From the cell containing the given text, extract its center point as [X, Y] coordinate. 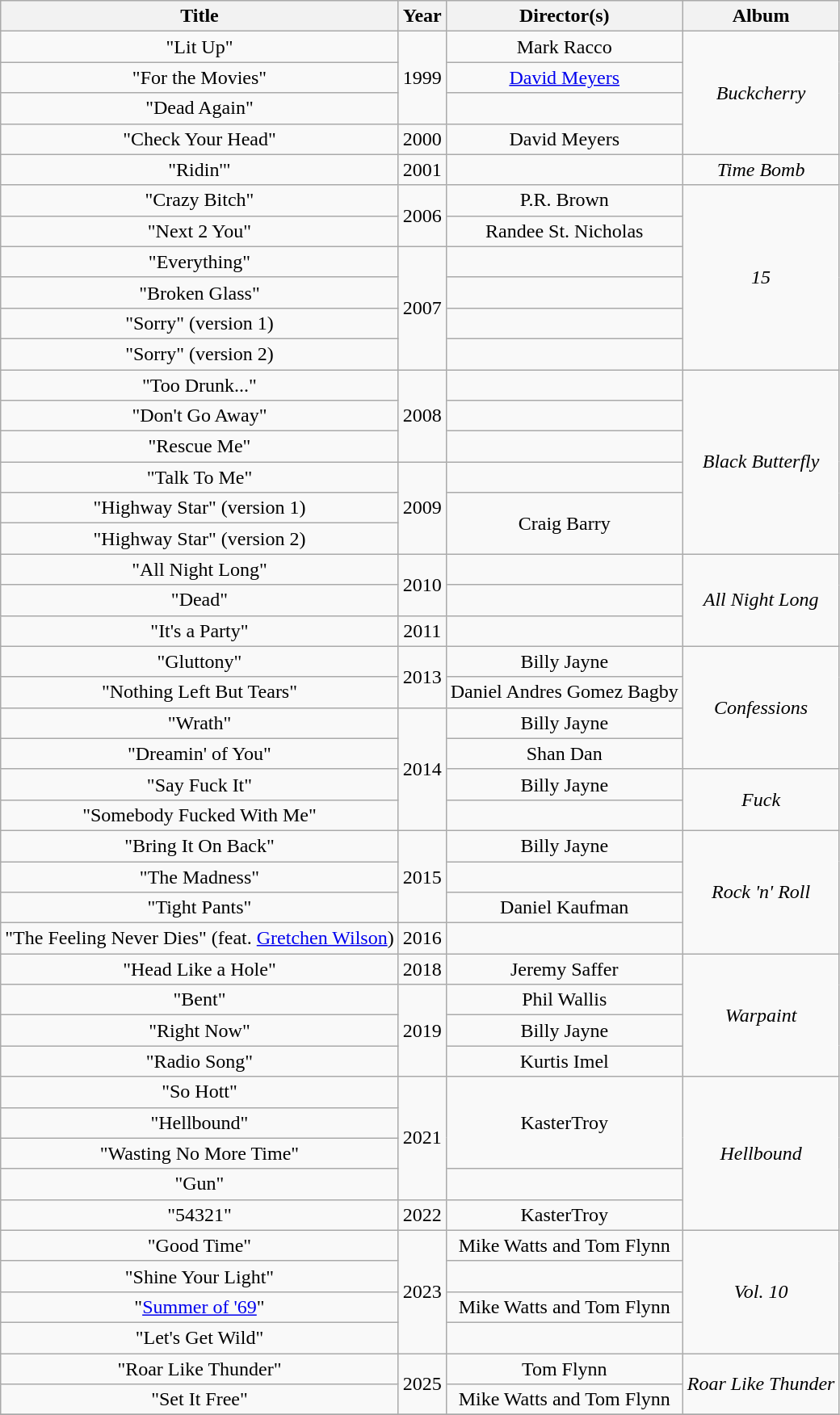
Black Butterfly [761, 462]
"54321" [199, 1215]
"Ridin'" [199, 170]
Warpaint [761, 1015]
"Roar Like Thunder" [199, 1369]
"Check Your Head" [199, 139]
"Head Like a Hole" [199, 969]
P.R. Brown [564, 200]
"Lit Up" [199, 47]
2013 [422, 677]
"Summer of '69" [199, 1307]
Randee St. Nicholas [564, 231]
"Set It Free" [199, 1400]
"It's a Party" [199, 631]
"Dead Again" [199, 108]
2016 [422, 938]
2014 [422, 769]
Mark Racco [564, 47]
Phil Wallis [564, 1000]
"Wrath" [199, 723]
"The Feeling Never Dies" (feat. Gretchen Wilson) [199, 938]
Rock 'n' Roll [761, 892]
Time Bomb [761, 170]
Album [761, 16]
2022 [422, 1215]
"Highway Star" (version 1) [199, 508]
"Don't Go Away" [199, 416]
Hellbound [761, 1153]
"Hellbound" [199, 1123]
2008 [422, 416]
Tom Flynn [564, 1369]
"Shine Your Light" [199, 1276]
"So Hott" [199, 1092]
2011 [422, 631]
"Dead" [199, 600]
2023 [422, 1291]
Jeremy Saffer [564, 969]
"Wasting No More Time" [199, 1153]
"Broken Glass" [199, 292]
"Somebody Fucked With Me" [199, 815]
2025 [422, 1384]
Craig Barry [564, 523]
Daniel Andres Gomez Bagby [564, 692]
"The Madness" [199, 876]
"Let's Get Wild" [199, 1337]
Fuck [761, 800]
"All Night Long" [199, 569]
"Nothing Left But Tears" [199, 692]
"Gluttony" [199, 661]
"Sorry" (version 2) [199, 354]
"Tight Pants" [199, 908]
"Radio Song" [199, 1061]
"Everything" [199, 262]
"Good Time" [199, 1245]
2000 [422, 139]
2021 [422, 1138]
Buckcherry [761, 93]
2001 [422, 170]
"Gun" [199, 1184]
Roar Like Thunder [761, 1384]
"Say Fuck It" [199, 784]
2018 [422, 969]
Daniel Kaufman [564, 908]
"Rescue Me" [199, 447]
Title [199, 16]
2019 [422, 1031]
"Talk To Me" [199, 477]
"Crazy Bitch" [199, 200]
"Right Now" [199, 1031]
Shan Dan [564, 754]
Vol. 10 [761, 1291]
"For the Movies" [199, 78]
"Next 2 You" [199, 231]
"Dreamin' of You" [199, 754]
2009 [422, 508]
Confessions [761, 707]
"Highway Star" (version 2) [199, 539]
2015 [422, 876]
15 [761, 277]
Year [422, 16]
2010 [422, 585]
"Bring It On Back" [199, 846]
Director(s) [564, 16]
Kurtis Imel [564, 1061]
"Sorry" (version 1) [199, 323]
2007 [422, 308]
"Too Drunk..." [199, 385]
"Bent" [199, 1000]
2006 [422, 216]
All Night Long [761, 600]
1999 [422, 78]
